Return (X, Y) of the center of cell containing provided text 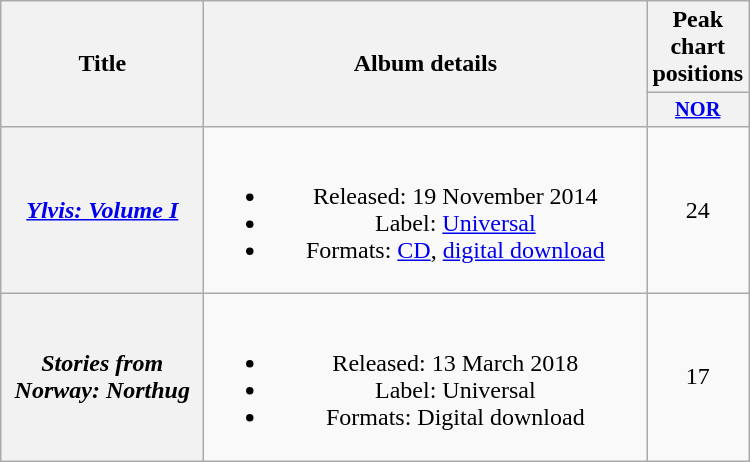
17 (698, 378)
Released: 13 March 2018Label: UniversalFormats: Digital download (426, 378)
24 (698, 210)
Released: 19 November 2014Label: UniversalFormats: CD, digital download (426, 210)
Album details (426, 64)
Stories from Norway: Northug (102, 378)
Title (102, 64)
Ylvis: Volume I (102, 210)
Peak chart positions (698, 47)
NOR (698, 110)
